Locate the cell with the specified text and output its (x, y) center coordinate. 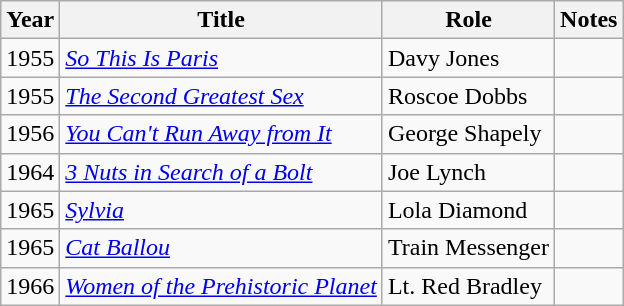
Lola Diamond (468, 210)
Roscoe Dobbs (468, 96)
Train Messenger (468, 248)
Lt. Red Bradley (468, 286)
Role (468, 20)
So This Is Paris (222, 58)
You Can't Run Away from It (222, 134)
George Shapely (468, 134)
3 Nuts in Search of a Bolt (222, 172)
Sylvia (222, 210)
Women of the Prehistoric Planet (222, 286)
Title (222, 20)
The Second Greatest Sex (222, 96)
1956 (30, 134)
Notes (589, 20)
Joe Lynch (468, 172)
1966 (30, 286)
Year (30, 20)
Cat Ballou (222, 248)
Davy Jones (468, 58)
1964 (30, 172)
